Identify which cell holds the provided text, then report its (x, y) central coordinate. 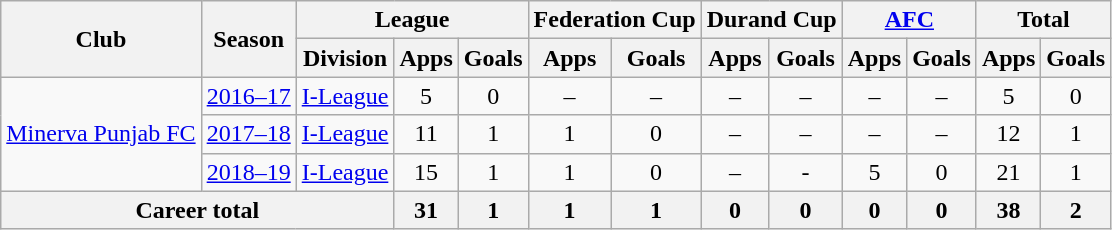
Division (345, 58)
Minerva Punjab FC (101, 134)
38 (1008, 210)
11 (426, 134)
2016–17 (248, 96)
Career total (198, 210)
Club (101, 39)
League (412, 20)
2 (1076, 210)
Durand Cup (772, 20)
12 (1008, 134)
2017–18 (248, 134)
2018–19 (248, 172)
21 (1008, 172)
31 (426, 210)
AFC (909, 20)
- (806, 172)
Federation Cup (614, 20)
Total (1043, 20)
15 (426, 172)
Season (248, 39)
